Extract the [X, Y] coordinate from the center of the cell holding the provided text.  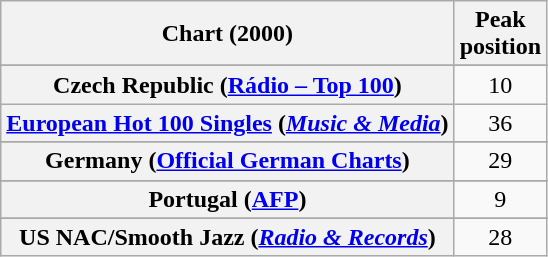
9 [500, 199]
Czech Republic (Rádio – Top 100) [228, 85]
US NAC/Smooth Jazz (Radio & Records) [228, 237]
Peakposition [500, 34]
Portugal (AFP) [228, 199]
10 [500, 85]
Germany (Official German Charts) [228, 161]
36 [500, 123]
Chart (2000) [228, 34]
29 [500, 161]
28 [500, 237]
European Hot 100 Singles (Music & Media) [228, 123]
